Return the (x, y) coordinate for the center point of the cell that contains the specified text.  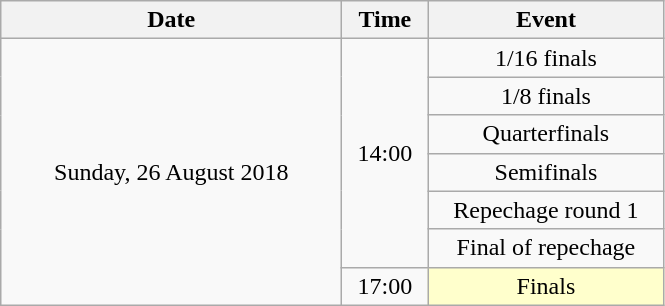
Event (546, 20)
Time (385, 20)
1/8 finals (546, 96)
Finals (546, 286)
Final of repechage (546, 248)
Semifinals (546, 172)
17:00 (385, 286)
14:00 (385, 153)
Date (172, 20)
Sunday, 26 August 2018 (172, 172)
Quarterfinals (546, 134)
Repechage round 1 (546, 210)
1/16 finals (546, 58)
